Provide the [X, Y] coordinate of the cell's center where the given text is located.  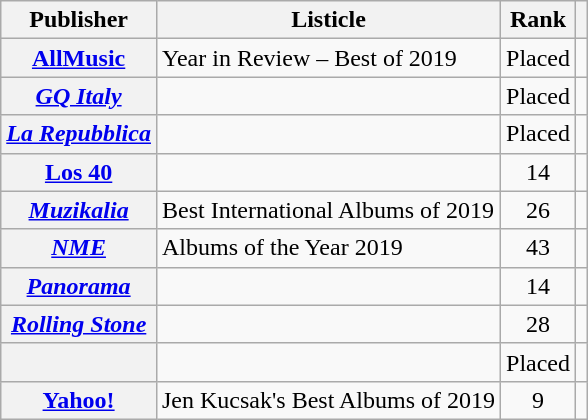
Los 40 [79, 172]
28 [538, 324]
Yahoo! [79, 400]
Albums of the Year 2019 [328, 248]
9 [538, 400]
Panorama [79, 286]
Year in Review – Best of 2019 [328, 58]
Jen Kucsak's Best Albums of 2019 [328, 400]
26 [538, 210]
NME [79, 248]
AllMusic [79, 58]
Listicle [328, 20]
Rolling Stone [79, 324]
Muzikalia [79, 210]
Best International Albums of 2019 [328, 210]
Publisher [79, 20]
La Repubblica [79, 134]
GQ Italy [79, 96]
Rank [538, 20]
43 [538, 248]
